Return (X, Y) of the center of cell containing provided text 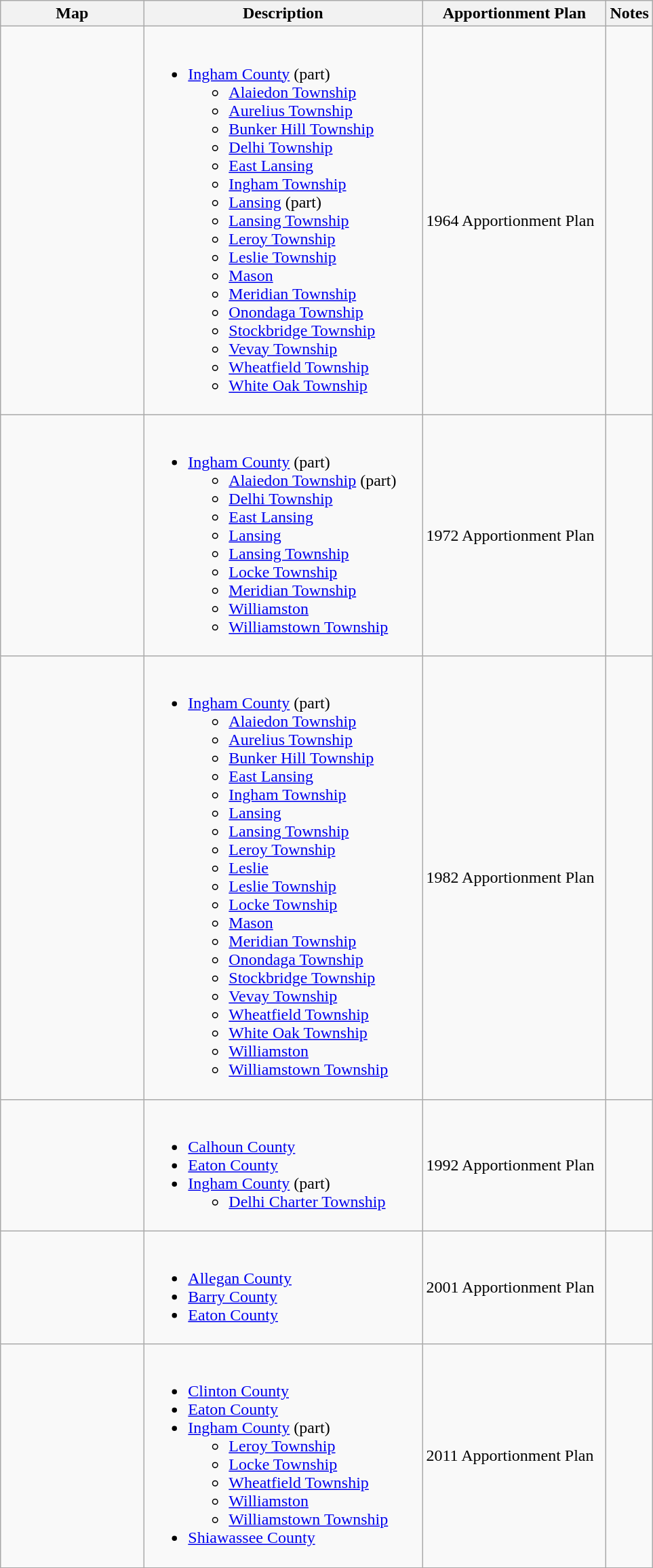
2001 Apportionment Plan (514, 1288)
Clinton CountyEaton CountyIngham County (part)Leroy TownshipLocke TownshipWheatfield TownshipWilliamstonWilliamstown TownshipShiawassee County (283, 1456)
1992 Apportionment Plan (514, 1165)
Allegan CountyBarry CountyEaton County (283, 1288)
Calhoun CountyEaton CountyIngham County (part)Delhi Charter Township (283, 1165)
1982 Apportionment Plan (514, 878)
Apportionment Plan (514, 14)
Map (72, 14)
Notes (629, 14)
2011 Apportionment Plan (514, 1456)
Description (283, 14)
1972 Apportionment Plan (514, 535)
1964 Apportionment Plan (514, 221)
